Scan for the cell matching the given text and deliver its (x, y) coordinate at center. 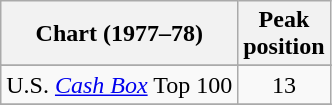
Chart (1977–78) (120, 34)
13 (284, 85)
U.S. Cash Box Top 100 (120, 85)
Peakposition (284, 34)
